From the cell containing the given text, extract its center point as (x, y) coordinate. 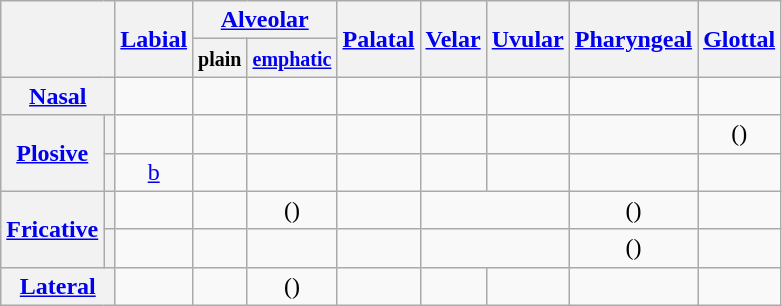
Lateral (58, 286)
Pharyngeal (633, 39)
Velar (453, 39)
Fricative (52, 229)
b (154, 172)
Nasal (58, 96)
Alveolar (265, 20)
emphatic (292, 58)
plain (220, 58)
Uvular (528, 39)
Glottal (740, 39)
Labial (154, 39)
Plosive (52, 153)
Palatal (378, 39)
